Locate the cell with the specified text and output its (x, y) center coordinate. 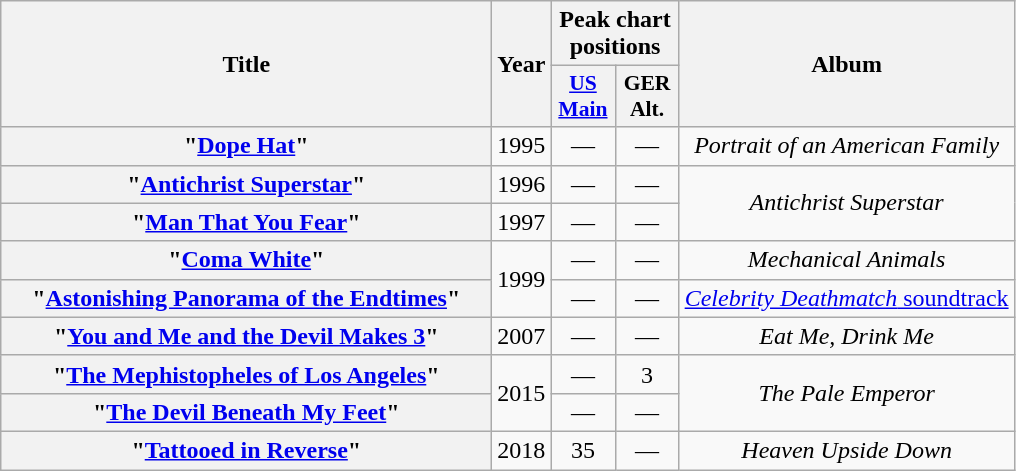
Portrait of an American Family (846, 146)
Mechanical Animals (846, 260)
2018 (522, 450)
"Coma White" (246, 260)
3 (647, 374)
Title (246, 64)
1997 (522, 222)
"Dope Hat" (246, 146)
1995 (522, 146)
Album (846, 64)
"You and Me and the Devil Makes 3" (246, 336)
Antichrist Superstar (846, 203)
Heaven Upside Down (846, 450)
Eat Me, Drink Me (846, 336)
GER Alt. (647, 96)
1996 (522, 184)
Peak chart positions (615, 34)
35 (583, 450)
"The Devil Beneath My Feet" (246, 412)
1999 (522, 279)
"Antichrist Superstar" (246, 184)
"Man That You Fear" (246, 222)
Celebrity Deathmatch soundtrack (846, 298)
Year (522, 64)
"Astonishing Panorama of the Endtimes" (246, 298)
"The Mephistopheles of Los Angeles" (246, 374)
The Pale Emperor (846, 393)
2007 (522, 336)
2015 (522, 393)
USMain (583, 96)
"Tattooed in Reverse" (246, 450)
